Find where the given text appears and provide that cell's center as [x, y] coordinate. 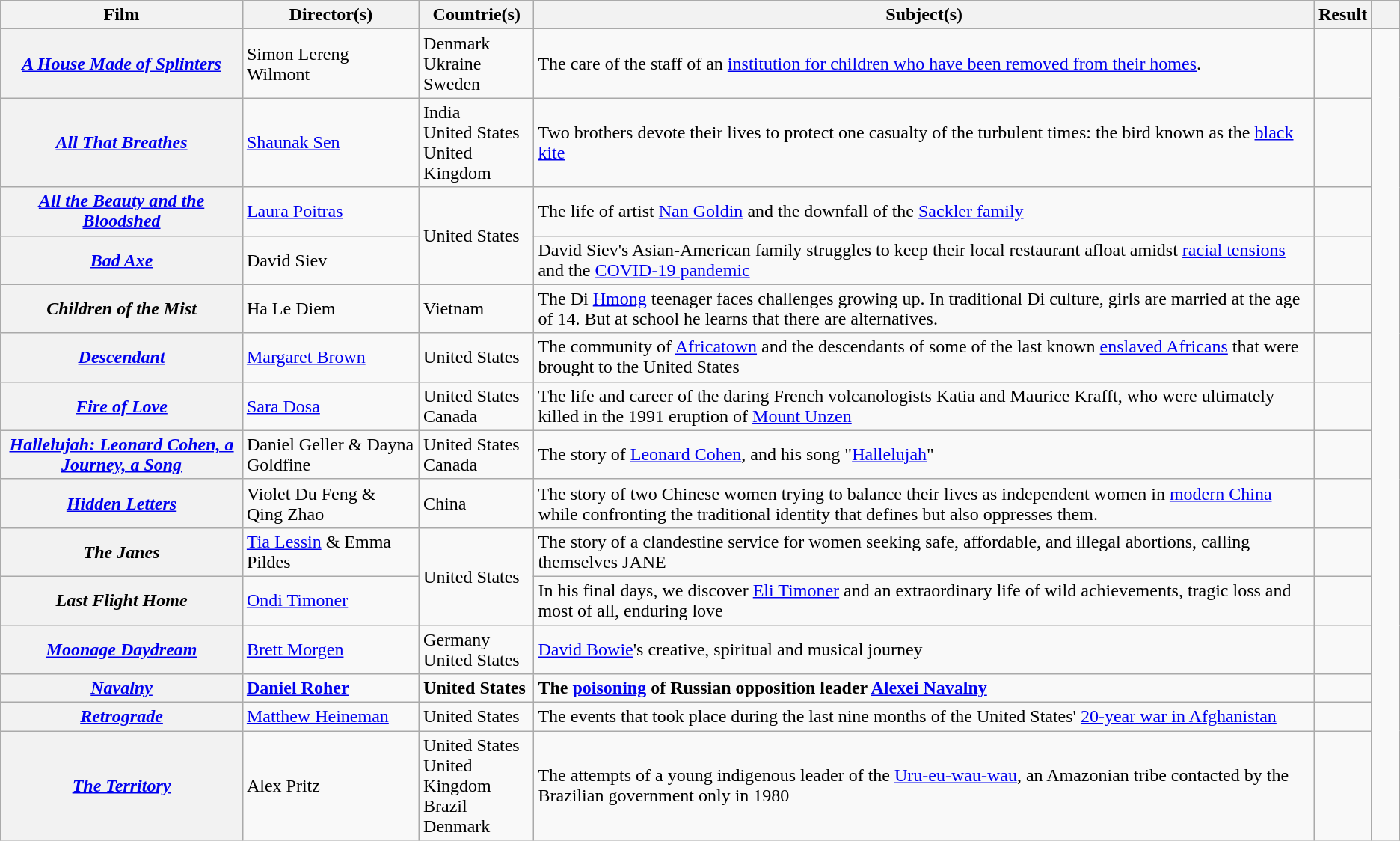
Bad Axe [122, 260]
Retrograde [122, 717]
All That Breathes [122, 142]
Director(s) [331, 15]
Navalny [122, 688]
The Janes [122, 552]
The poisoning of Russian opposition leader Alexei Navalny [924, 688]
The life of artist Nan Goldin and the downfall of the Sackler family [924, 211]
Ondi Timoner [331, 600]
Descendant [122, 358]
Daniel Geller & Dayna Goldfine [331, 455]
Children of the Mist [122, 308]
Laura Poitras [331, 211]
The events that took place during the last nine months of the United States' 20-year war in Afghanistan [924, 717]
Two brothers devote their lives to protect one casualty of the turbulent times: the bird known as the black kite [924, 142]
Hidden Letters [122, 503]
Shaunak Sen [331, 142]
China [477, 503]
Alex Pritz [331, 786]
Last Flight Home [122, 600]
United StatesUnited KingdomBrazilDenmark [477, 786]
The attempts of a young indigenous leader of the Uru-eu-wau-wau, an Amazonian tribe contacted by the Brazilian government only in 1980 [924, 786]
Ha Le Diem [331, 308]
Matthew Heineman [331, 717]
The care of the staff of an institution for children who have been removed from their homes. [924, 64]
Subject(s) [924, 15]
DenmarkUkraineSweden [477, 64]
The community of Africatown and the descendants of some of the last known enslaved Africans that were brought to the United States [924, 358]
The story of Leonard Cohen, and his song "Hallelujah" [924, 455]
Violet Du Feng & Qing Zhao [331, 503]
Vietnam [477, 308]
Margaret Brown [331, 358]
Fire of Love [122, 406]
Hallelujah: Leonard Cohen, a Journey, a Song [122, 455]
The Territory [122, 786]
Film [122, 15]
A House Made of Splinters [122, 64]
Countrie(s) [477, 15]
In his final days, we discover Eli Timoner and an extraordinary life of wild achievements, tragic loss and most of all, enduring love [924, 600]
Result [1342, 15]
Sara Dosa [331, 406]
IndiaUnited StatesUnited Kingdom [477, 142]
The life and career of the daring French volcanologists Katia and Maurice Krafft, who were ultimately killed in the 1991 eruption of Mount Unzen [924, 406]
Brett Morgen [331, 649]
GermanyUnited States [477, 649]
All the Beauty and the Bloodshed [122, 211]
Moonage Daydream [122, 649]
Daniel Roher [331, 688]
The story of a clandestine service for women seeking safe, affordable, and illegal abortions, calling themselves JANE [924, 552]
David Siev [331, 260]
David Siev's Asian-American family struggles to keep their local restaurant afloat amidst racial tensions and the COVID-19 pandemic [924, 260]
Tia Lessin & Emma Pildes [331, 552]
David Bowie's creative, spiritual and musical journey [924, 649]
Simon Lereng Wilmont [331, 64]
